Provide the [X, Y] coordinate of the cell's center where the given text is located.  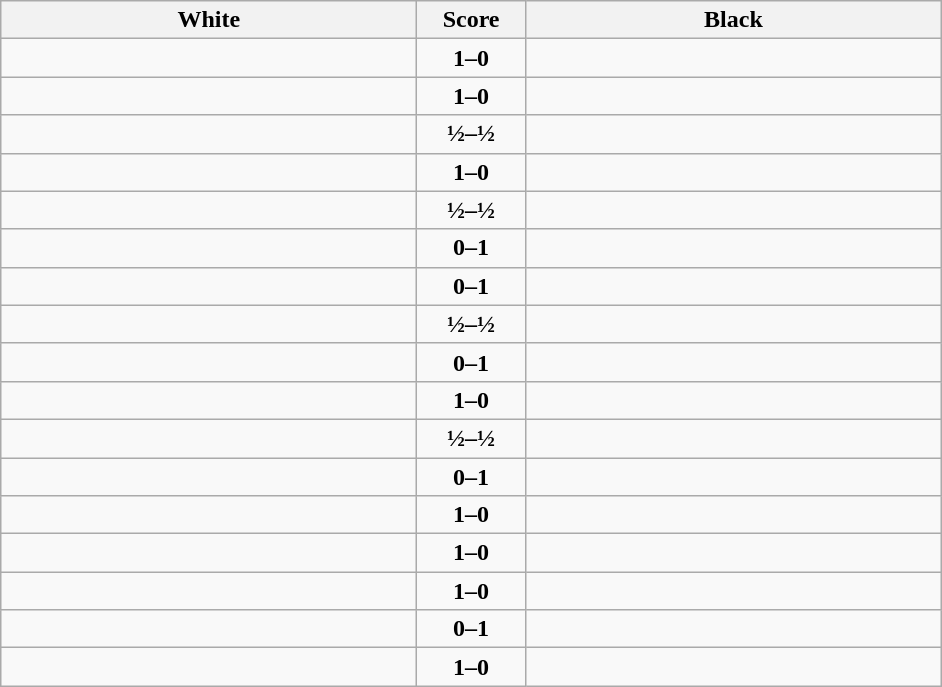
White [209, 20]
Score [472, 20]
Black [733, 20]
